Search for the cell housing the specified text and yield its [X, Y] center coordinate. 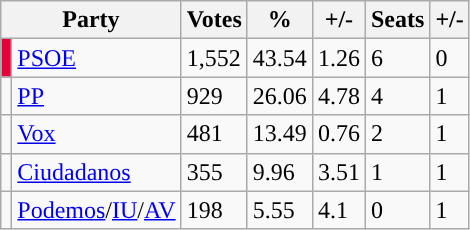
1.26 [338, 58]
13.49 [280, 134]
Party [91, 20]
355 [214, 172]
3.51 [338, 172]
Podemos/IU/AV [96, 210]
4 [397, 96]
Vox [96, 134]
PP [96, 96]
Seats [397, 20]
9.96 [280, 172]
5.55 [280, 210]
Votes [214, 20]
2 [397, 134]
Ciudadanos [96, 172]
481 [214, 134]
929 [214, 96]
198 [214, 210]
0.76 [338, 134]
1,552 [214, 58]
4.1 [338, 210]
% [280, 20]
PSOE [96, 58]
6 [397, 58]
4.78 [338, 96]
43.54 [280, 58]
26.06 [280, 96]
